Capture the cell that displays the provided text and extract its [X, Y] central coordinate. 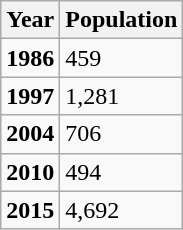
2004 [30, 134]
706 [122, 134]
2010 [30, 172]
1997 [30, 96]
2015 [30, 210]
4,692 [122, 210]
Year [30, 20]
1986 [30, 58]
459 [122, 58]
494 [122, 172]
1,281 [122, 96]
Population [122, 20]
